From the cell containing the given text, extract its center point as (x, y) coordinate. 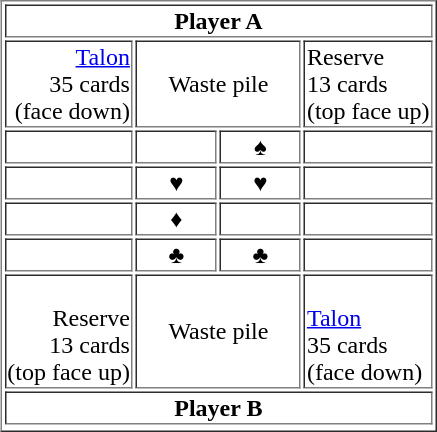
Player A (218, 20)
♠ (260, 146)
Player B (218, 408)
♦ (176, 218)
